Return the [x, y] coordinate for the center point of the cell that contains the specified text.  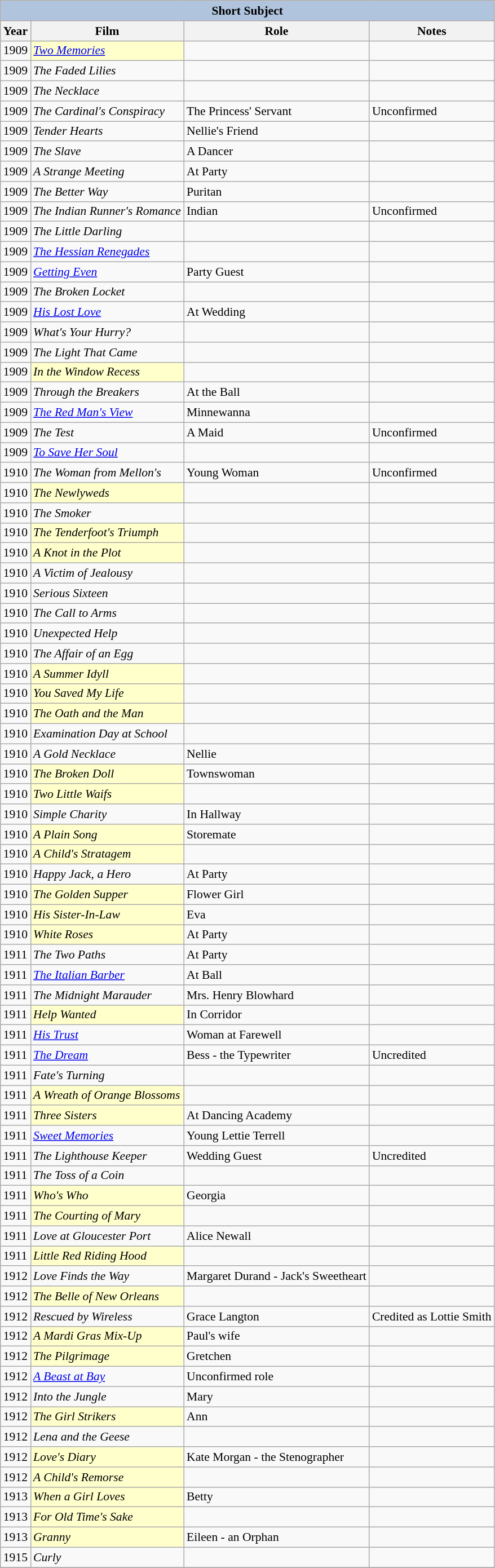
Eileen - an Orphan [276, 1538]
The Courting of Mary [107, 1216]
Grace Langton [276, 1317]
Young Lettie Terrell [276, 1136]
Love at Gloucester Port [107, 1236]
The Belle of New Orleans [107, 1296]
The Midnight Marauder [107, 995]
Bess - the Typewriter [276, 1055]
The Dream [107, 1055]
The Oath and the Man [107, 714]
A Child's Stratagem [107, 854]
A Wreath of Orange Blossoms [107, 1096]
The Broken Doll [107, 774]
What's Your Hurry? [107, 332]
Indian [276, 211]
The Woman from Mellon's [107, 473]
Serious Sixteen [107, 593]
The Test [107, 432]
Gretchen [276, 1357]
Into the Jungle [107, 1397]
Puritan [276, 192]
Ann [276, 1417]
Eva [276, 915]
Unexpected Help [107, 634]
Nellie [276, 754]
His Lost Love [107, 312]
The Broken Locket [107, 292]
Margaret Durand - Jack's Sweetheart [276, 1277]
Happy Jack, a Hero [107, 874]
The Slave [107, 152]
A Victim of Jealousy [107, 573]
At Dancing Academy [276, 1116]
Year [16, 31]
Unconfirmed role [276, 1377]
Kate Morgan - the Stenographer [276, 1457]
The Affair of an Egg [107, 653]
The Indian Runner's Romance [107, 211]
The Two Paths [107, 955]
A Summer Idyll [107, 674]
Tender Hearts [107, 131]
Fate's Turning [107, 1075]
His Sister-In-Law [107, 915]
The Little Darling [107, 232]
Flower Girl [276, 895]
A Strange Meeting [107, 171]
At the Ball [276, 392]
The Newlyweds [107, 493]
His Trust [107, 1035]
The Cardinal's Conspiracy [107, 111]
Getting Even [107, 272]
Love Finds the Way [107, 1277]
Betty [276, 1497]
A Knot in the Plot [107, 553]
The Red Man's View [107, 413]
Little Red Riding Hood [107, 1256]
A Gold Necklace [107, 754]
Nellie's Friend [276, 131]
Help Wanted [107, 1015]
Minnewanna [276, 413]
Townswoman [276, 774]
Credited as Lottie Smith [432, 1317]
The Smoker [107, 513]
A Dancer [276, 152]
Curly [107, 1557]
Short Subject [248, 11]
The Girl Strikers [107, 1417]
The Better Way [107, 192]
Georgia [276, 1196]
Party Guest [276, 272]
Paul's wife [276, 1336]
The Faded Lilies [107, 71]
Examination Day at School [107, 734]
Simple Charity [107, 814]
Granny [107, 1538]
Rescued by Wireless [107, 1317]
Lena and the Geese [107, 1437]
In the Window Recess [107, 372]
Alice Newall [276, 1236]
Woman at Farewell [276, 1035]
Role [276, 31]
Through the Breakers [107, 392]
In Hallway [276, 814]
The Hessian Renegades [107, 252]
Sweet Memories [107, 1136]
Film [107, 31]
A Beast at Bay [107, 1377]
To Save Her Soul [107, 453]
Wedding Guest [276, 1156]
The Tenderfoot's Triumph [107, 533]
The Lighthouse Keeper [107, 1156]
1915 [16, 1557]
A Plain Song [107, 834]
Mary [276, 1397]
Mrs. Henry Blowhard [276, 995]
Storemate [276, 834]
At Ball [276, 975]
When a Girl Loves [107, 1497]
You Saved My Life [107, 694]
Two Memories [107, 51]
For Old Time's Sake [107, 1517]
Who's Who [107, 1196]
Two Little Waifs [107, 794]
The Pilgrimage [107, 1357]
White Roses [107, 935]
The Toss of a Coin [107, 1176]
The Golden Supper [107, 895]
In Corridor [276, 1015]
At Wedding [276, 312]
Three Sisters [107, 1116]
The Call to Arms [107, 613]
The Princess' Servant [276, 111]
The Necklace [107, 91]
Notes [432, 31]
The Italian Barber [107, 975]
Young Woman [276, 473]
A Mardi Gras Mix-Up [107, 1336]
A Child's Remorse [107, 1477]
A Maid [276, 432]
The Light That Came [107, 352]
Love's Diary [107, 1457]
